Extract the (X, Y) coordinate from the center of the cell holding the provided text.  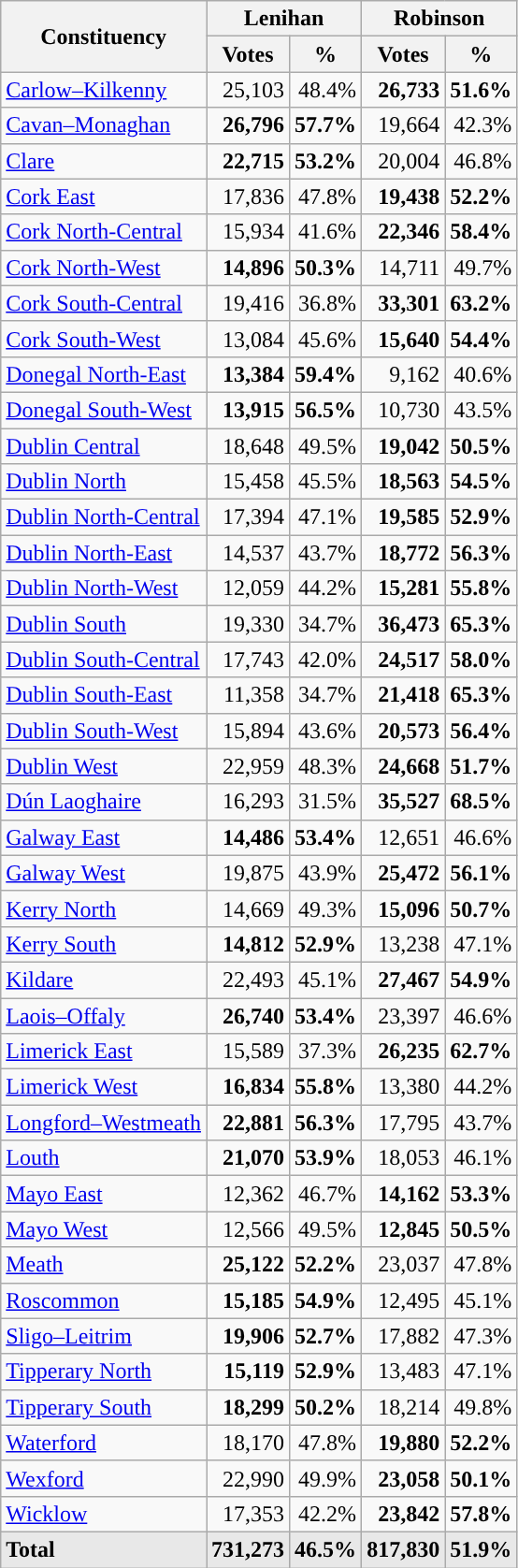
17,836 (247, 196)
51.6% (481, 90)
54.4% (481, 339)
17,795 (404, 1123)
Kildare (104, 980)
14,537 (247, 553)
731,273 (247, 1549)
15,185 (247, 1300)
Dublin North-Central (104, 517)
54.5% (481, 482)
33,301 (404, 303)
41.6% (325, 232)
22,959 (247, 766)
Mayo East (104, 1194)
19,330 (247, 624)
22,493 (247, 980)
50.3% (325, 268)
Galway West (104, 873)
Dublin West (104, 766)
Longford–Westmeath (104, 1123)
Galway East (104, 837)
49.8% (481, 1407)
Dublin North (104, 482)
13,238 (404, 944)
Constituency (104, 36)
22,346 (404, 232)
14,711 (404, 268)
46.7% (325, 1194)
16,293 (247, 802)
13,380 (404, 1087)
21,070 (247, 1158)
50.2% (325, 1407)
13,915 (247, 410)
24,517 (404, 660)
17,394 (247, 517)
Limerick West (104, 1087)
Cork East (104, 196)
Dublin North-West (104, 588)
13,384 (247, 374)
26,796 (247, 125)
Mayo West (104, 1229)
20,004 (404, 161)
15,589 (247, 1052)
Louth (104, 1158)
Dublin South-West (104, 731)
18,214 (404, 1407)
40.6% (481, 374)
Laois–Offaly (104, 1015)
19,416 (247, 303)
Cork North-Central (104, 232)
46.1% (481, 1158)
Wicklow (104, 1514)
15,640 (404, 339)
16,834 (247, 1087)
Cork South-Central (104, 303)
49.3% (325, 908)
9,162 (404, 374)
15,096 (404, 908)
Dublin South-Central (104, 660)
11,358 (247, 695)
18,053 (404, 1158)
Tipperary North (104, 1372)
15,894 (247, 731)
68.5% (481, 802)
Meath (104, 1265)
53.9% (325, 1158)
43.6% (325, 731)
26,235 (404, 1052)
13,084 (247, 339)
14,896 (247, 268)
48.3% (325, 766)
56.4% (481, 731)
19,664 (404, 125)
17,743 (247, 660)
62.7% (481, 1052)
56.1% (481, 873)
12,059 (247, 588)
18,170 (247, 1443)
25,103 (247, 90)
36,473 (404, 624)
Lenihan (283, 19)
Waterford (104, 1443)
Tipperary South (104, 1407)
12,495 (404, 1300)
19,875 (247, 873)
18,299 (247, 1407)
23,058 (404, 1478)
43.9% (325, 873)
14,486 (247, 837)
49.7% (481, 268)
58.0% (481, 660)
18,648 (247, 446)
15,458 (247, 482)
22,715 (247, 161)
49.9% (325, 1478)
23,842 (404, 1514)
Cork South-West (104, 339)
14,669 (247, 908)
Clare (104, 161)
59.4% (325, 374)
53.2% (325, 161)
Limerick East (104, 1052)
35,527 (404, 802)
Dublin South-East (104, 695)
Wexford (104, 1478)
Sligo–Leitrim (104, 1336)
14,812 (247, 944)
23,037 (404, 1265)
19,585 (404, 517)
12,566 (247, 1229)
25,472 (404, 873)
817,830 (404, 1549)
26,733 (404, 90)
45.5% (325, 482)
47.3% (481, 1336)
Dublin South (104, 624)
42.0% (325, 660)
50.1% (481, 1478)
45.6% (325, 339)
57.7% (325, 125)
Donegal South-West (104, 410)
17,882 (404, 1336)
Cork North-West (104, 268)
24,668 (404, 766)
Cavan–Monaghan (104, 125)
15,281 (404, 588)
10,730 (404, 410)
26,740 (247, 1015)
Kerry South (104, 944)
51.7% (481, 766)
23,397 (404, 1015)
Roscommon (104, 1300)
Dún Laoghaire (104, 802)
14,162 (404, 1194)
18,563 (404, 482)
Robinson (439, 19)
22,881 (247, 1123)
37.3% (325, 1052)
15,119 (247, 1372)
48.4% (325, 90)
19,906 (247, 1336)
18,772 (404, 553)
52.7% (325, 1336)
17,353 (247, 1514)
12,362 (247, 1194)
Kerry North (104, 908)
19,042 (404, 446)
58.4% (481, 232)
Total (104, 1549)
27,467 (404, 980)
53.3% (481, 1194)
63.2% (481, 303)
56.5% (325, 410)
42.2% (325, 1514)
43.5% (481, 410)
Dublin Central (104, 446)
Carlow–Kilkenny (104, 90)
Donegal North-East (104, 374)
42.3% (481, 125)
51.9% (481, 1549)
19,880 (404, 1443)
22,990 (247, 1478)
31.5% (325, 802)
21,418 (404, 695)
13,483 (404, 1372)
25,122 (247, 1265)
50.7% (481, 908)
57.8% (481, 1514)
36.8% (325, 303)
20,573 (404, 731)
46.5% (325, 1549)
12,845 (404, 1229)
15,934 (247, 232)
Dublin North-East (104, 553)
46.8% (481, 161)
12,651 (404, 837)
19,438 (404, 196)
